For the text-containing cell, return its midpoint in (x, y) coordinate format. 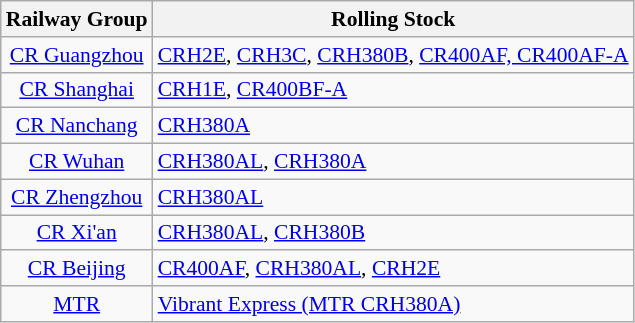
CRH380AL, CRH380A (394, 162)
CRH1E, CR400BF-A (394, 90)
Rolling Stock (394, 19)
Vibrant Express (MTR CRH380A) (394, 304)
CRH380AL (394, 197)
CR400AF, CRH380AL, CRH2E (394, 269)
Railway Group (77, 19)
CRH2E, CRH3C, CRH380B, CR400AF, CR400AF-A (394, 55)
CR Shanghai (77, 90)
CR Guangzhou (77, 55)
CRH380AL, CRH380B (394, 233)
CR Wuhan (77, 162)
CR Zhengzhou (77, 197)
CRH380A (394, 126)
MTR (77, 304)
CR Beijing (77, 269)
CR Nanchang (77, 126)
CR Xi'an (77, 233)
